Scan for the cell matching the given text and deliver its [x, y] coordinate at center. 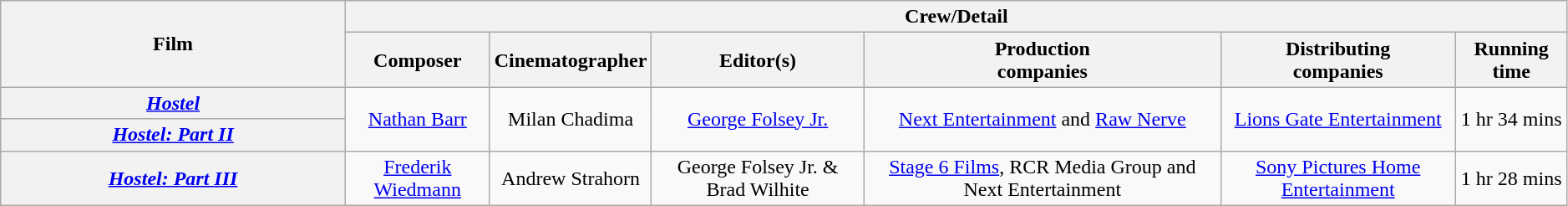
Sony Pictures Home Entertainment [1338, 178]
1 hr 34 mins [1511, 119]
Editor(s) [758, 60]
Frederik Wiedmann [418, 178]
1 hr 28 mins [1511, 178]
Production companies [1043, 60]
George Folsey Jr. & Brad Wilhite [758, 178]
Hostel: Part II [174, 135]
Cinematographer [571, 60]
Crew/Detail [956, 17]
Milan Chadima [571, 119]
Hostel: Part III [174, 178]
Film [174, 44]
Next Entertainment and Raw Nerve [1043, 119]
George Folsey Jr. [758, 119]
Lions Gate Entertainment [1338, 119]
Running time [1511, 60]
Distributing companies [1338, 60]
Andrew Strahorn [571, 178]
Stage 6 Films, RCR Media Group and Next Entertainment [1043, 178]
Nathan Barr [418, 119]
Hostel [174, 103]
Composer [418, 60]
